Scan for the cell matching the given text and deliver its (X, Y) coordinate at center. 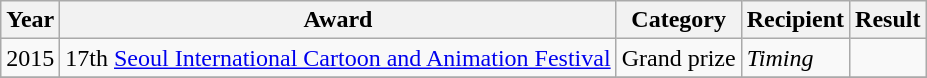
Year (30, 20)
17th Seoul International Cartoon and Animation Festival (338, 58)
Category (678, 20)
Recipient (795, 20)
Award (338, 20)
2015 (30, 58)
Result (888, 20)
Grand prize (678, 58)
Timing (795, 58)
